Search for the cell housing the specified text and yield its [X, Y] center coordinate. 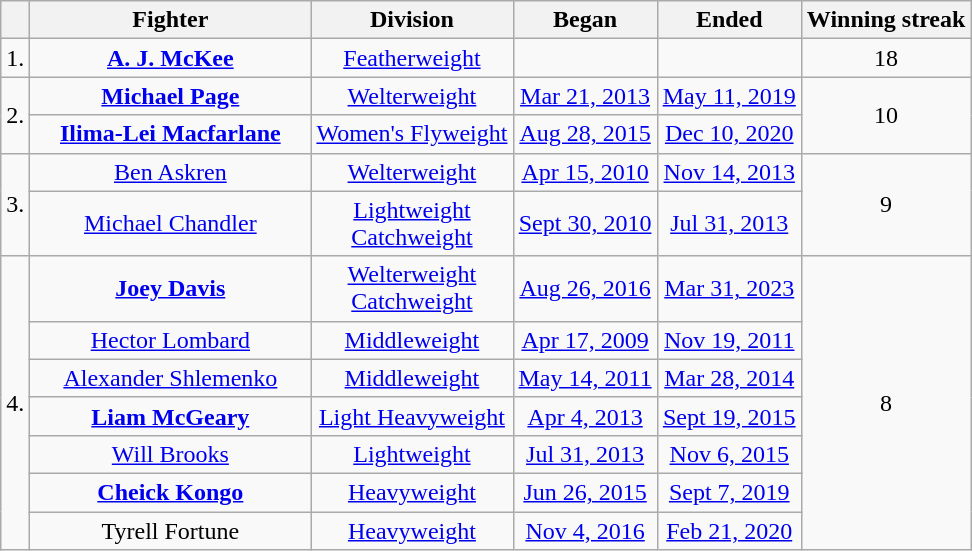
Cheick Kongo [170, 492]
Ben Askren [170, 172]
Nov 4, 2016 [585, 531]
Ilima-Lei Macfarlane [170, 134]
May 11, 2019 [729, 96]
Division [412, 20]
Apr 4, 2013 [585, 416]
Featherweight [412, 58]
Mar 28, 2014 [729, 378]
8 [886, 402]
3. [16, 204]
Sept 19, 2015 [729, 416]
Sept 30, 2010 [585, 224]
Nov 14, 2013 [729, 172]
10 [886, 115]
Tyrell Fortune [170, 531]
18 [886, 58]
Apr 17, 2009 [585, 340]
Michael Chandler [170, 224]
May 14, 2011 [585, 378]
LightweightCatchweight [412, 224]
Sept 7, 2019 [729, 492]
Aug 26, 2016 [585, 288]
Joey Davis [170, 288]
9 [886, 204]
Women's Flyweight [412, 134]
Michael Page [170, 96]
Mar 21, 2013 [585, 96]
Hector Lombard [170, 340]
Light Heavyweight [412, 416]
Apr 15, 2010 [585, 172]
1. [16, 58]
Ended [729, 20]
2. [16, 115]
A. J. McKee [170, 58]
Began [585, 20]
Nov 19, 2011 [729, 340]
Alexander Shlemenko [170, 378]
Mar 31, 2023 [729, 288]
Dec 10, 2020 [729, 134]
Jun 26, 2015 [585, 492]
Winning streak [886, 20]
WelterweightCatchweight [412, 288]
Feb 21, 2020 [729, 531]
Nov 6, 2015 [729, 454]
4. [16, 402]
Aug 28, 2015 [585, 134]
Fighter [170, 20]
Liam McGeary [170, 416]
Will Brooks [170, 454]
Lightweight [412, 454]
